Find where the given text appears and provide that cell's center as (X, Y) coordinate. 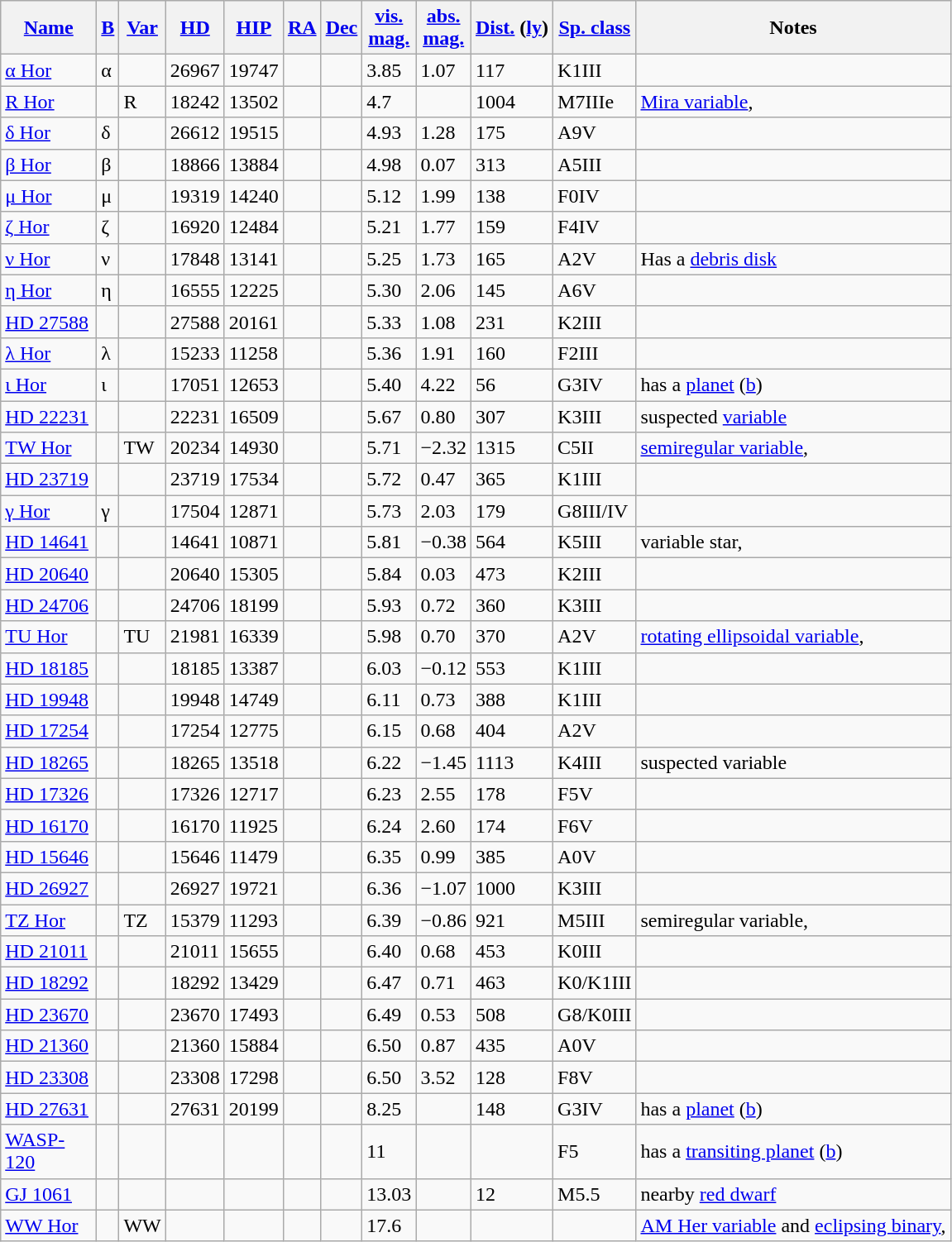
G8III/IV (595, 511)
307 (511, 416)
1000 (511, 888)
0.07 (443, 165)
−0.86 (443, 920)
11479 (253, 857)
0.70 (443, 637)
K4III (595, 762)
HD 23308 (49, 1077)
165 (511, 259)
HIP (253, 28)
TU (142, 637)
η (108, 290)
B (108, 28)
Name (49, 28)
2.06 (443, 290)
5.71 (389, 448)
19319 (195, 196)
17254 (195, 731)
A6V (595, 290)
R (142, 102)
12 (511, 1194)
vis.mag. (389, 28)
12484 (253, 227)
6.40 (389, 952)
12871 (253, 511)
Has a debris disk (793, 259)
17534 (253, 480)
HD 18292 (49, 983)
WW (142, 1225)
13387 (253, 668)
has a transiting planet (b) (793, 1151)
6.47 (389, 983)
463 (511, 983)
15305 (253, 574)
5.72 (389, 480)
−1.07 (443, 888)
5.30 (389, 290)
5.84 (389, 574)
4.93 (389, 133)
TW (142, 448)
175 (511, 133)
17493 (253, 1015)
14240 (253, 196)
−0.38 (443, 542)
12653 (253, 385)
6.49 (389, 1015)
RA (302, 28)
15655 (253, 952)
365 (511, 480)
15233 (195, 353)
178 (511, 794)
435 (511, 1046)
21981 (195, 637)
β (108, 165)
variable star, (793, 542)
K0/K1III (595, 983)
12225 (253, 290)
Sp. class (595, 28)
5.73 (389, 511)
385 (511, 857)
148 (511, 1109)
6.23 (389, 794)
HD 26927 (49, 888)
27588 (195, 322)
18199 (253, 605)
1.99 (443, 196)
6.15 (389, 731)
21011 (195, 952)
16920 (195, 227)
HD 18265 (49, 762)
15884 (253, 1046)
13518 (253, 762)
F2III (595, 353)
λ (108, 353)
ν Hor (49, 259)
17848 (195, 259)
R Hor (49, 102)
3.52 (443, 1077)
5.98 (389, 637)
8.25 (389, 1109)
γ (108, 511)
HD 21360 (49, 1046)
1.73 (443, 259)
13141 (253, 259)
A5III (595, 165)
17504 (195, 511)
Var (142, 28)
5.40 (389, 385)
14641 (195, 542)
13.03 (389, 1194)
18265 (195, 762)
12775 (253, 731)
179 (511, 511)
553 (511, 668)
21360 (195, 1046)
F5V (595, 794)
20161 (253, 322)
5.93 (389, 605)
M5III (595, 920)
HD 23719 (49, 480)
nearby red dwarf (793, 1194)
1.08 (443, 322)
370 (511, 637)
2.03 (443, 511)
GJ 1061 (49, 1194)
1.77 (443, 227)
Mira variable, (793, 102)
F8V (595, 1077)
5.25 (389, 259)
24706 (195, 605)
ν (108, 259)
17326 (195, 794)
17051 (195, 385)
12717 (253, 794)
Dec (342, 28)
17298 (253, 1077)
δ (108, 133)
HD 19948 (49, 700)
6.11 (389, 700)
56 (511, 385)
F5 (595, 1151)
19721 (253, 888)
11 (389, 1151)
4.22 (443, 385)
26927 (195, 888)
19515 (253, 133)
231 (511, 322)
138 (511, 196)
η Hor (49, 290)
174 (511, 825)
0.72 (443, 605)
M7IIIe (595, 102)
HD 17326 (49, 794)
117 (511, 70)
TW Hor (49, 448)
μ (108, 196)
C5II (595, 448)
0.47 (443, 480)
1004 (511, 102)
β Hor (49, 165)
5.33 (389, 322)
26967 (195, 70)
0.87 (443, 1046)
6.35 (389, 857)
1315 (511, 448)
17.6 (389, 1225)
388 (511, 700)
16509 (253, 416)
μ Hor (49, 196)
δ Hor (49, 133)
16170 (195, 825)
5.12 (389, 196)
18242 (195, 102)
16555 (195, 290)
473 (511, 574)
HD (195, 28)
16339 (253, 637)
ζ (108, 227)
5.67 (389, 416)
23308 (195, 1077)
abs.mag. (443, 28)
22231 (195, 416)
1.07 (443, 70)
27631 (195, 1109)
15379 (195, 920)
M5.5 (595, 1194)
14749 (253, 700)
HD 15646 (49, 857)
0.71 (443, 983)
HD 24706 (49, 605)
508 (511, 1015)
A9V (595, 133)
HD 27631 (49, 1109)
0.99 (443, 857)
HD 21011 (49, 952)
HD 22231 (49, 416)
2.60 (443, 825)
18866 (195, 165)
α Hor (49, 70)
5.81 (389, 542)
ι (108, 385)
18292 (195, 983)
0.73 (443, 700)
921 (511, 920)
23670 (195, 1015)
18185 (195, 668)
4.7 (389, 102)
20234 (195, 448)
564 (511, 542)
F4IV (595, 227)
10871 (253, 542)
0.80 (443, 416)
Dist. (ly) (511, 28)
K0III (595, 952)
313 (511, 165)
13429 (253, 983)
20640 (195, 574)
13502 (253, 102)
−2.32 (443, 448)
20199 (253, 1109)
11258 (253, 353)
453 (511, 952)
α (108, 70)
2.55 (443, 794)
K5III (595, 542)
AM Her variable and eclipsing binary, (793, 1225)
5.21 (389, 227)
rotating ellipsoidal variable, (793, 637)
HD 17254 (49, 731)
4.98 (389, 165)
Notes (793, 28)
6.03 (389, 668)
TZ (142, 920)
WASP-120 (49, 1151)
WW Hor (49, 1225)
ι Hor (49, 385)
19747 (253, 70)
HD 20640 (49, 574)
λ Hor (49, 353)
G8/K0III (595, 1015)
360 (511, 605)
1113 (511, 762)
F0IV (595, 196)
11293 (253, 920)
HD 23670 (49, 1015)
23719 (195, 480)
HD 14641 (49, 542)
11925 (253, 825)
ζ Hor (49, 227)
5.36 (389, 353)
1.28 (443, 133)
14930 (253, 448)
26612 (195, 133)
19948 (195, 700)
γ Hor (49, 511)
128 (511, 1077)
6.36 (389, 888)
3.85 (389, 70)
6.22 (389, 762)
HD 18185 (49, 668)
1.91 (443, 353)
HD 27588 (49, 322)
160 (511, 353)
F6V (595, 825)
6.39 (389, 920)
TU Hor (49, 637)
−1.45 (443, 762)
0.03 (443, 574)
15646 (195, 857)
TZ Hor (49, 920)
HD 16170 (49, 825)
145 (511, 290)
13884 (253, 165)
159 (511, 227)
6.24 (389, 825)
−0.12 (443, 668)
0.53 (443, 1015)
404 (511, 731)
